Return the [X, Y] coordinate for the center point of the cell that contains the specified text.  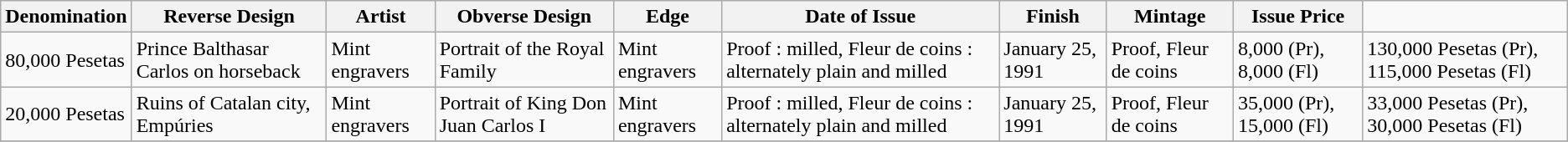
Reverse Design [230, 17]
Ruins of Catalan city, Empúries [230, 114]
Prince Balthasar Carlos on horseback [230, 60]
130,000 Pesetas (Pr), 115,000 Pesetas (Fl) [1465, 60]
80,000 Pesetas [66, 60]
Mintage [1169, 17]
Denomination [66, 17]
35,000 (Pr), 15,000 (Fl) [1297, 114]
Artist [380, 17]
Edge [667, 17]
Finish [1053, 17]
Portrait of the Royal Family [524, 60]
8,000 (Pr), 8,000 (Fl) [1297, 60]
Issue Price [1297, 17]
Date of Issue [861, 17]
Portrait of King Don Juan Carlos I [524, 114]
Obverse Design [524, 17]
20,000 Pesetas [66, 114]
33,000 Pesetas (Pr), 30,000 Pesetas (Fl) [1465, 114]
